Extract the (X, Y) coordinate from the center of the cell holding the provided text.  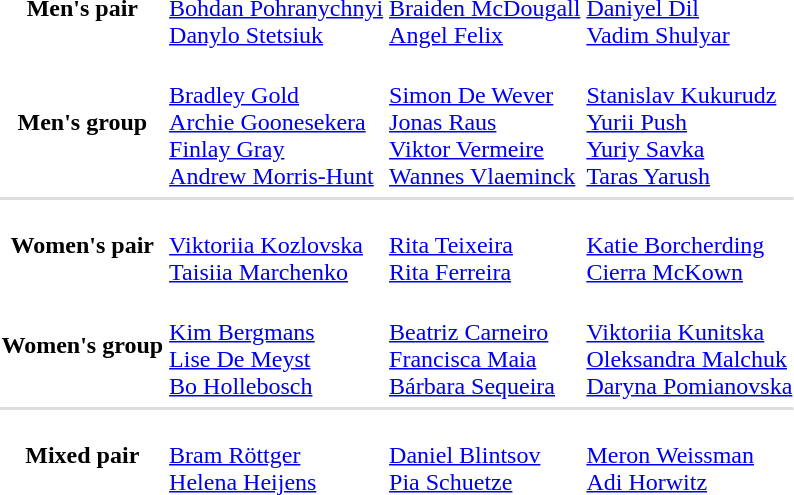
Stanislav KukurudzYurii PushYuriy SavkaTaras Yarush (690, 122)
Rita TeixeiraRita Ferreira (485, 245)
Simon De WeverJonas RausViktor VermeireWannes Vlaeminck (485, 122)
Kim BergmansLise De MeystBo Hollebosch (276, 346)
Beatriz CarneiroFrancisca MaiaBárbara Sequeira (485, 346)
Bradley GoldArchie GoonesekeraFinlay GrayAndrew Morris-Hunt (276, 122)
Viktoriia KunitskaOleksandra MalchukDaryna Pomianovska (690, 346)
Katie BorcherdingCierra McKown (690, 245)
Viktoriia KozlovskaTaisiia Marchenko (276, 245)
Women's group (82, 346)
Men's group (82, 122)
Women's pair (82, 245)
